Return [X, Y] of the center of cell containing provided text 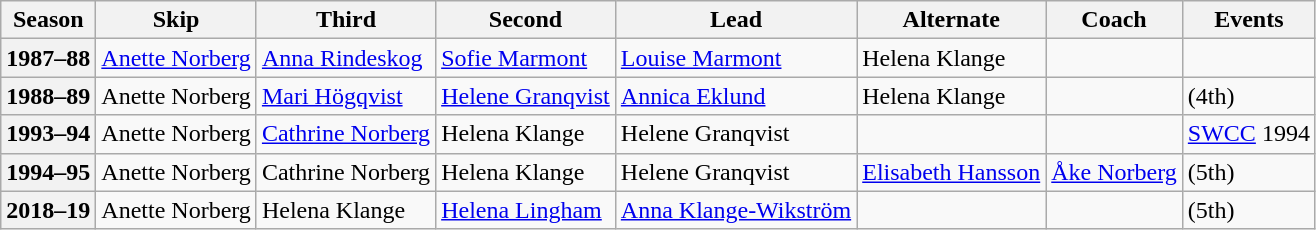
(4th) [1248, 96]
Sofie Marmont [526, 58]
1987–88 [48, 58]
Åke Norberg [1114, 172]
Lead [736, 20]
SWCC 1994 [1248, 134]
Elisabeth Hansson [952, 172]
Events [1248, 20]
Anna Klange-Wikström [736, 210]
Annica Eklund [736, 96]
Season [48, 20]
1988–89 [48, 96]
Mari Högqvist [346, 96]
Alternate [952, 20]
Helena Lingham [526, 210]
1993–94 [48, 134]
Louise Marmont [736, 58]
Coach [1114, 20]
1994–95 [48, 172]
Skip [176, 20]
Second [526, 20]
Third [346, 20]
Anna Rindeskog [346, 58]
2018–19 [48, 210]
